From the cell containing the given text, extract its center point as (X, Y) coordinate. 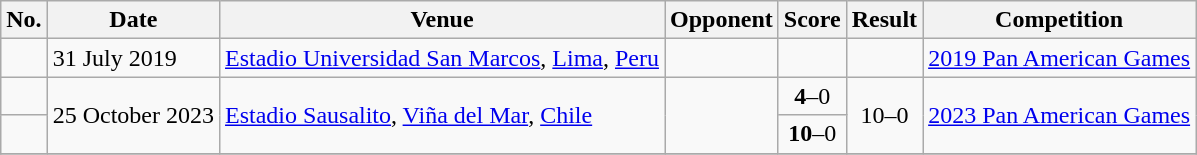
No. (24, 20)
Score (812, 20)
Opponent (721, 20)
2019 Pan American Games (1060, 58)
31 July 2019 (133, 58)
Estadio Universidad San Marcos, Lima, Peru (442, 58)
2023 Pan American Games (1060, 115)
Estadio Sausalito, Viña del Mar, Chile (442, 115)
Competition (1060, 20)
Date (133, 20)
Venue (442, 20)
Result (884, 20)
4–0 (812, 96)
25 October 2023 (133, 115)
